Identify which cell holds the provided text, then report its (X, Y) central coordinate. 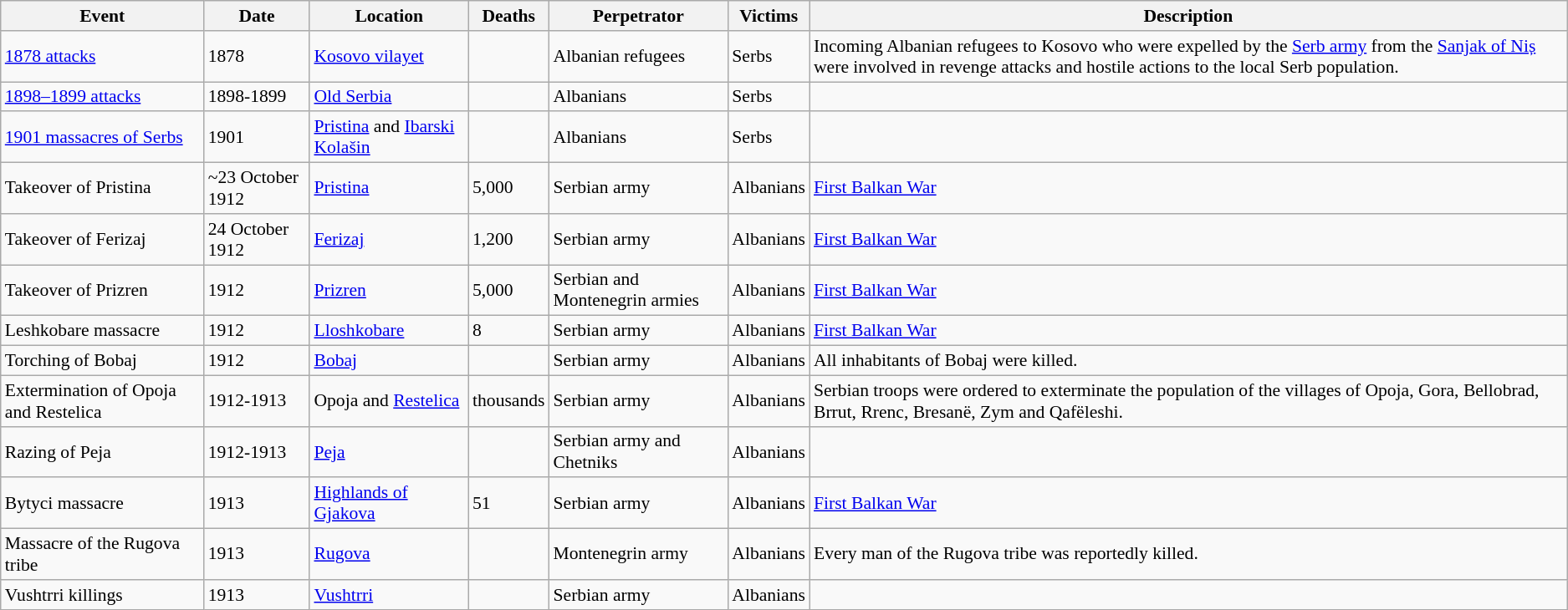
Description (1188, 16)
51 (508, 503)
Serbian and Montenegrin armies (638, 291)
Pristina and Ibarski Kolašin (389, 137)
1898–1899 attacks (102, 97)
Torching of Bobaj (102, 361)
Date (258, 16)
Razing of Peja (102, 451)
Vushtrri killings (102, 595)
Location (389, 16)
Takeover of Prizren (102, 291)
1878 attacks (102, 57)
Leshkobare massacre (102, 331)
Albanian refugees (638, 57)
Opoja and Restelica (389, 401)
Kosovo vilayet (389, 57)
Takeover of Ferizaj (102, 239)
Serbian troops were ordered to exterminate the population of the villages of Opoja, Gora, Bellobrad, Brrut, Rrenc, Bresanë, Zym and Qafëleshi. (1188, 401)
thousands (508, 401)
1901 (258, 137)
Old Serbia (389, 97)
Peja (389, 451)
Bobaj (389, 361)
Bytyci massacre (102, 503)
Pristina (389, 189)
Lloshkobare (389, 331)
Prizren (389, 291)
All inhabitants of Bobaj were killed. (1188, 361)
1901 massacres of Serbs (102, 137)
Highlands of Gjakova (389, 503)
Ferizaj (389, 239)
Vushtrri (389, 595)
8 (508, 331)
Deaths (508, 16)
Serbian army and Chetniks (638, 451)
Victims (769, 16)
Takeover of Pristina (102, 189)
Montenegrin army (638, 555)
~23 October 1912 (258, 189)
24 October 1912 (258, 239)
Extermination of Opoja and Restelica (102, 401)
Event (102, 16)
Every man of the Rugova tribe was reportedly killed. (1188, 555)
Massacre of the Rugova tribe (102, 555)
1,200 (508, 239)
1898-1899 (258, 97)
Perpetrator (638, 16)
1878 (258, 57)
Rugova (389, 555)
